Find where the given text appears and provide that cell's center as (x, y) coordinate. 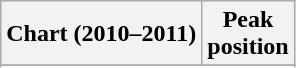
Peakposition (248, 34)
Chart (2010–2011) (102, 34)
